Determine the [x, y] coordinate at the center of the cell enclosing the given text.  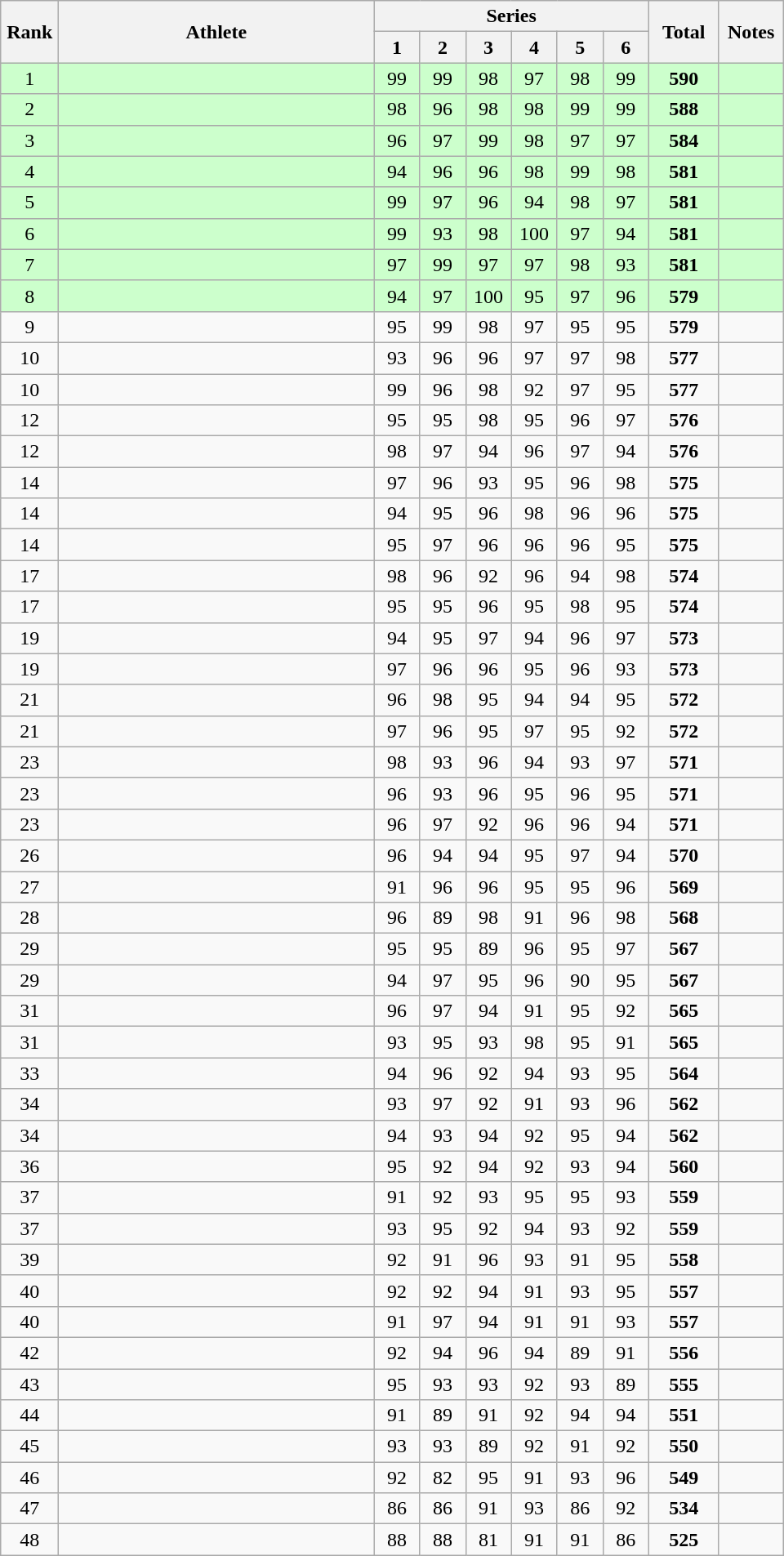
Rank [29, 32]
556 [684, 1353]
569 [684, 886]
33 [29, 1073]
9 [29, 327]
525 [684, 1540]
Notes [751, 32]
555 [684, 1384]
568 [684, 918]
90 [580, 980]
26 [29, 855]
550 [684, 1447]
588 [684, 109]
560 [684, 1166]
551 [684, 1416]
Total [684, 32]
36 [29, 1166]
47 [29, 1509]
43 [29, 1384]
Athlete [216, 32]
8 [29, 296]
570 [684, 855]
558 [684, 1260]
81 [488, 1540]
42 [29, 1353]
590 [684, 78]
27 [29, 886]
534 [684, 1509]
39 [29, 1260]
44 [29, 1416]
45 [29, 1447]
Series [511, 16]
584 [684, 140]
564 [684, 1073]
549 [684, 1478]
7 [29, 265]
28 [29, 918]
82 [443, 1478]
46 [29, 1478]
48 [29, 1540]
